From the cell containing the given text, extract its center point as [X, Y] coordinate. 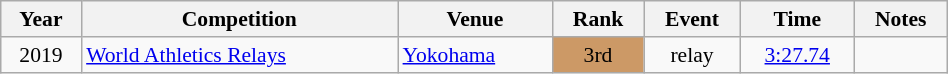
Year [41, 19]
2019 [41, 55]
Venue [476, 19]
Notes [900, 19]
Rank [598, 19]
Competition [239, 19]
Yokohama [476, 55]
3rd [598, 55]
Event [692, 19]
Time [797, 19]
World Athletics Relays [239, 55]
3:27.74 [797, 55]
relay [692, 55]
